Output the [x, y] coordinate of the center of the cell containing the given text.  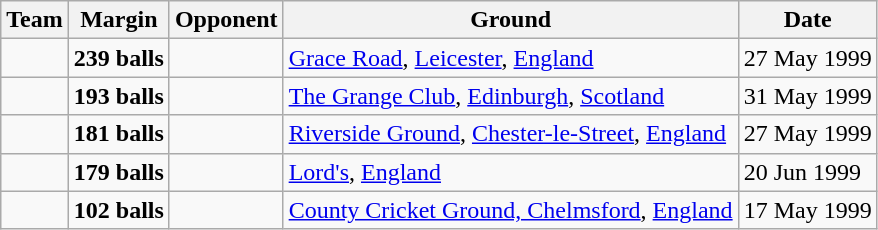
102 balls [118, 210]
239 balls [118, 58]
31 May 1999 [808, 96]
County Cricket Ground, Chelmsford, England [510, 210]
Date [808, 20]
Lord's, England [510, 172]
Opponent [226, 20]
Riverside Ground, Chester-le-Street, England [510, 134]
Team [35, 20]
181 balls [118, 134]
179 balls [118, 172]
Ground [510, 20]
Grace Road, Leicester, England [510, 58]
Margin [118, 20]
17 May 1999 [808, 210]
193 balls [118, 96]
20 Jun 1999 [808, 172]
The Grange Club, Edinburgh, Scotland [510, 96]
